Determine the (x, y) coordinate at the center of the cell enclosing the given text.  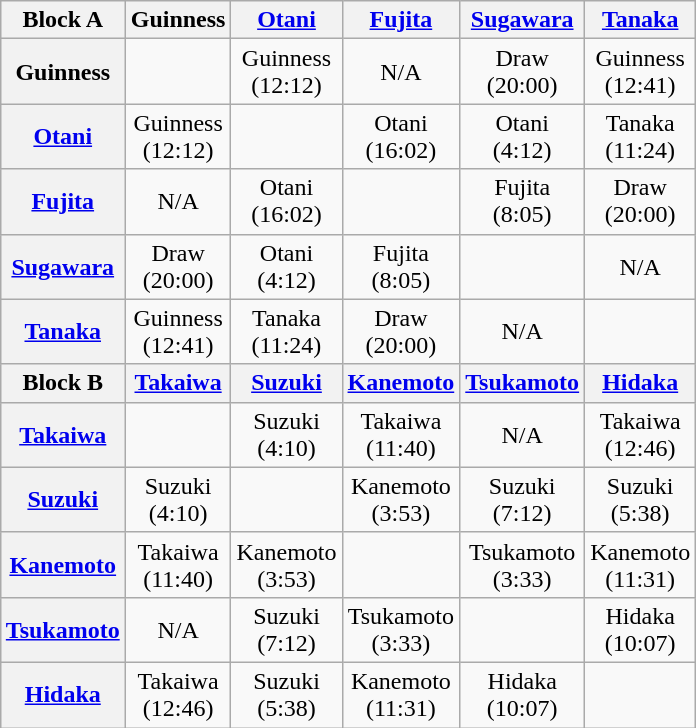
Block B (62, 383)
Block A (62, 20)
